Provide the (X, Y) coordinate of the cell's center where the given text is located.  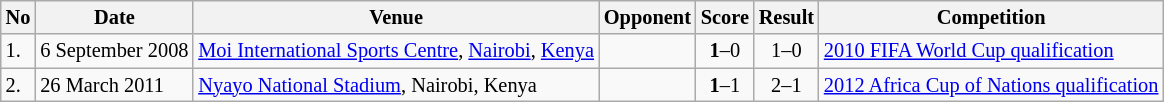
Date (114, 17)
2–1 (786, 85)
Nyayo National Stadium, Nairobi, Kenya (396, 85)
1. (18, 51)
No (18, 17)
2010 FIFA World Cup qualification (991, 51)
26 March 2011 (114, 85)
Result (786, 17)
Moi International Sports Centre, Nairobi, Kenya (396, 51)
1–1 (725, 85)
Venue (396, 17)
Score (725, 17)
6 September 2008 (114, 51)
2. (18, 85)
2012 Africa Cup of Nations qualification (991, 85)
Competition (991, 17)
Opponent (648, 17)
